Pinpoint the cell where the given text exists, returning its (x, y) midpoint coordinate. 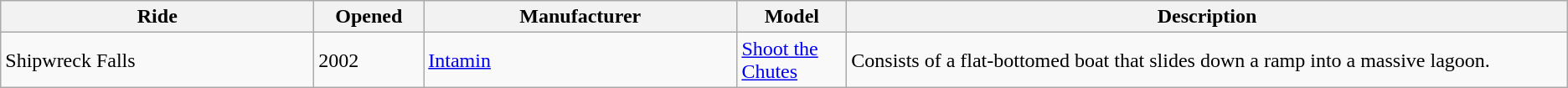
Description (1207, 17)
Consists of a flat-bottomed boat that slides down a ramp into a massive lagoon. (1207, 60)
Opened (369, 17)
Shipwreck Falls (157, 60)
Shoot the Chutes (792, 60)
Model (792, 17)
2002 (369, 60)
Intamin (580, 60)
Ride (157, 17)
Manufacturer (580, 17)
